Find where the given text appears and provide that cell's center as (x, y) coordinate. 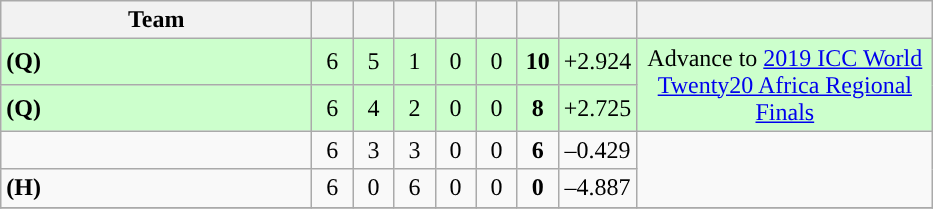
1 (414, 62)
4 (374, 108)
+2.725 (598, 108)
5 (374, 62)
2 (414, 108)
–4.887 (598, 188)
–0.429 (598, 150)
+2.924 (598, 62)
(H) (156, 188)
8 (538, 108)
Team (156, 20)
10 (538, 62)
Advance to 2019 ICC World Twenty20 Africa Regional Finals (785, 85)
